Return (x, y) of the center of cell containing provided text 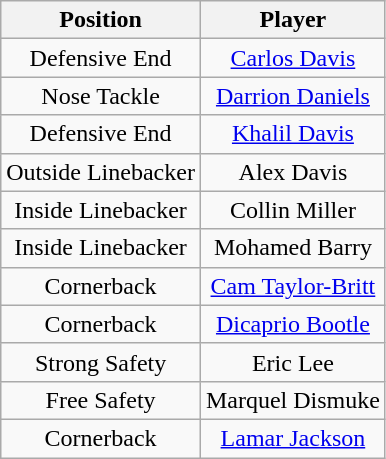
Cam Taylor-Britt (292, 286)
Player (292, 20)
Lamar Jackson (292, 438)
Nose Tackle (101, 96)
Outside Linebacker (101, 172)
Mohamed Barry (292, 248)
Collin Miller (292, 210)
Marquel Dismuke (292, 400)
Darrion Daniels (292, 96)
Eric Lee (292, 362)
Strong Safety (101, 362)
Alex Davis (292, 172)
Carlos Davis (292, 58)
Free Safety (101, 400)
Dicaprio Bootle (292, 324)
Khalil Davis (292, 134)
Position (101, 20)
